Return the [x, y] coordinate for the center point of the cell that contains the specified text.  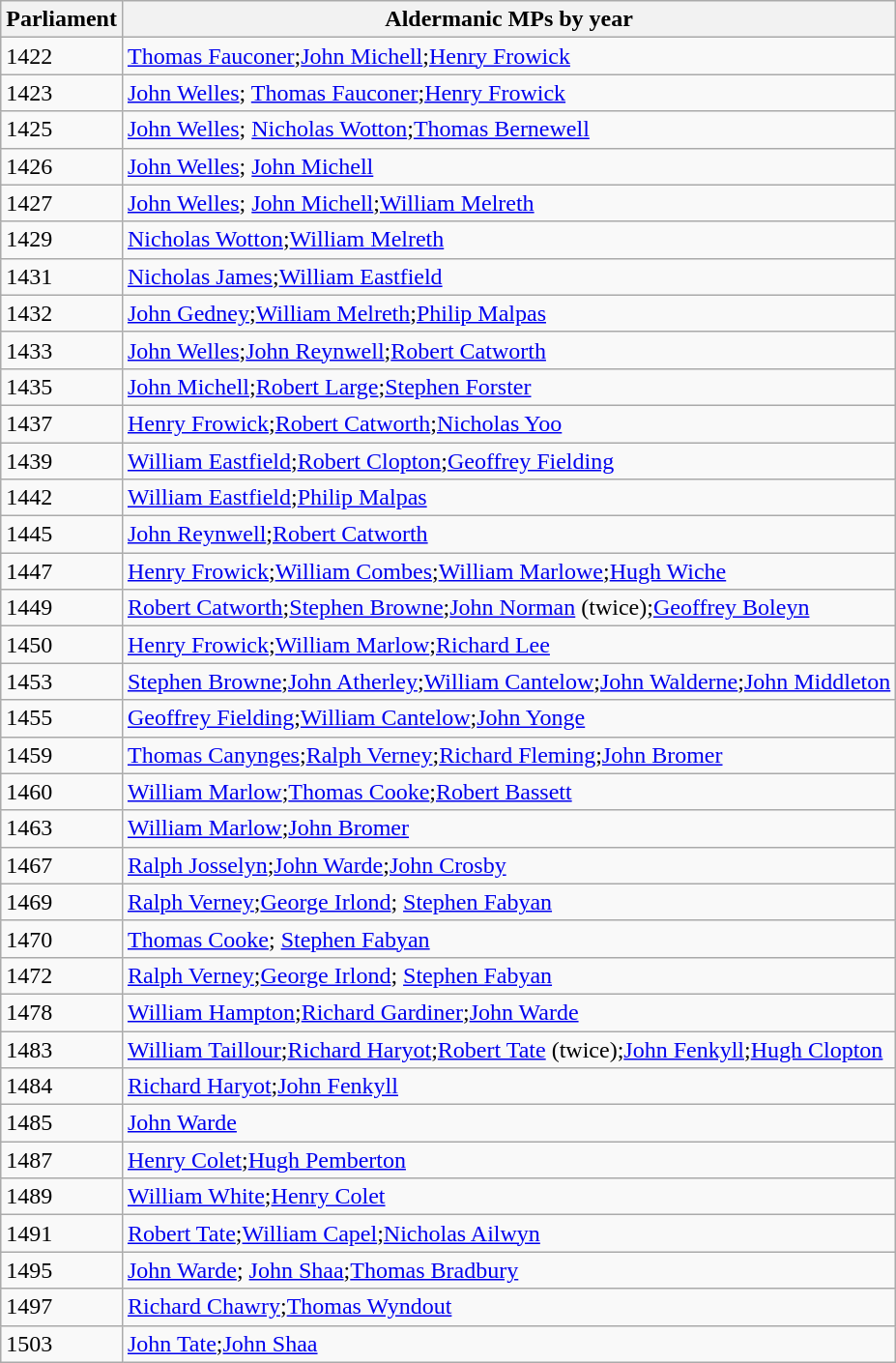
1437 [62, 423]
Richard Chawry;Thomas Wyndout [508, 1307]
1469 [62, 902]
1459 [62, 755]
1429 [62, 240]
John Warde; John Shaa;Thomas Bradbury [508, 1270]
1483 [62, 1049]
Nicholas Wotton;William Melreth [508, 240]
Richard Haryot;John Fenkyll [508, 1087]
1431 [62, 276]
1450 [62, 645]
William Marlow;Thomas Cooke;Robert Bassett [508, 792]
1422 [62, 56]
1463 [62, 828]
John Welles; John Michell [508, 166]
Aldermanic MPs by year [508, 19]
William Hampton;Richard Gardiner;John Warde [508, 1012]
William Taillour;Richard Haryot;Robert Tate (twice);John Fenkyll;Hugh Clopton [508, 1049]
John Tate;John Shaa [508, 1344]
William Eastfield;Philip Malpas [508, 498]
1503 [62, 1344]
Stephen Browne;John Atherley;William Cantelow;John Walderne;John Middleton [508, 681]
John Gedney;William Melreth;Philip Malpas [508, 313]
1487 [62, 1160]
Thomas Canynges;Ralph Verney;Richard Fleming;John Bromer [508, 755]
John Warde [508, 1123]
1433 [62, 350]
1470 [62, 939]
1453 [62, 681]
Robert Tate;William Capel;Nicholas Ailwyn [508, 1233]
Nicholas James;William Eastfield [508, 276]
John Welles; Nicholas Wotton;Thomas Bernewell [508, 130]
John Welles;John Reynwell;Robert Catworth [508, 350]
William Marlow;John Bromer [508, 828]
1445 [62, 535]
John Welles; Thomas Fauconer;Henry Frowick [508, 93]
Henry Frowick;William Combes;William Marlowe;Hugh Wiche [508, 571]
1426 [62, 166]
1478 [62, 1012]
1442 [62, 498]
1432 [62, 313]
Henry Colet;Hugh Pemberton [508, 1160]
Henry Frowick;William Marlow;Richard Lee [508, 645]
John Welles; John Michell;William Melreth [508, 203]
Robert Catworth;Stephen Browne;John Norman (twice);Geoffrey Boleyn [508, 608]
1427 [62, 203]
Geoffrey Fielding;William Cantelow;John Yonge [508, 718]
Parliament [62, 19]
1447 [62, 571]
1489 [62, 1197]
1423 [62, 93]
1467 [62, 865]
William White;Henry Colet [508, 1197]
William Eastfield;Robert Clopton;Geoffrey Fielding [508, 461]
Ralph Josselyn;John Warde;John Crosby [508, 865]
1491 [62, 1233]
1460 [62, 792]
Henry Frowick;Robert Catworth;Nicholas Yoo [508, 423]
1485 [62, 1123]
1435 [62, 387]
1472 [62, 975]
1455 [62, 718]
1495 [62, 1270]
1449 [62, 608]
Thomas Fauconer;John Michell;Henry Frowick [508, 56]
1484 [62, 1087]
John Michell;Robert Large;Stephen Forster [508, 387]
1497 [62, 1307]
1425 [62, 130]
1439 [62, 461]
John Reynwell;Robert Catworth [508, 535]
Thomas Cooke; Stephen Fabyan [508, 939]
